Detect which cell encompasses the target text, then output its [X, Y] center coordinate. 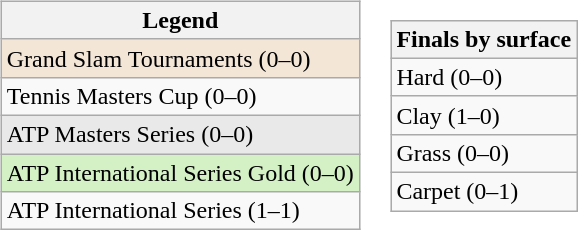
Finals by surface [484, 39]
Grand Slam Tournaments (0–0) [180, 58]
Legend [180, 20]
Carpet (0–1) [484, 192]
Grass (0–0) [484, 153]
ATP International Series (1–1) [180, 211]
Hard (0–0) [484, 77]
Clay (1–0) [484, 115]
Tennis Masters Cup (0–0) [180, 96]
ATP International Series Gold (0–0) [180, 173]
ATP Masters Series (0–0) [180, 134]
